From the cell containing the given text, extract its center point as [x, y] coordinate. 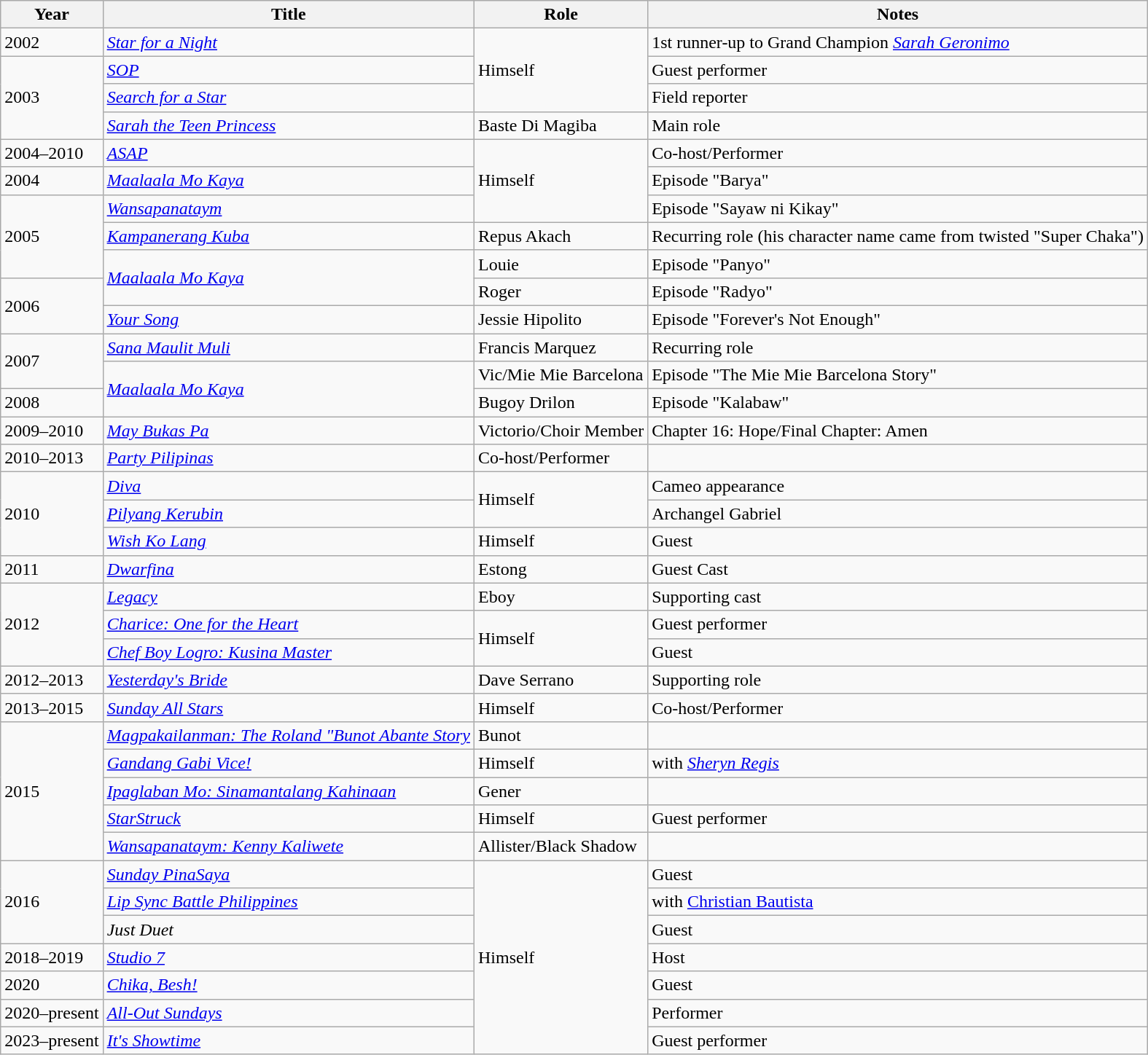
2007 [52, 361]
Episode "Panyo" [898, 264]
2008 [52, 403]
Cameo appearance [898, 486]
Main role [898, 125]
2010–2013 [52, 458]
2018–2019 [52, 957]
2005 [52, 236]
Guest Cast [898, 569]
2015 [52, 791]
Diva [289, 486]
Supporting cast [898, 597]
Dwarfina [289, 569]
Sunday PinaSaya [289, 874]
Episode "The Mie Mie Barcelona Story" [898, 375]
Yesterday's Bride [289, 680]
2012 [52, 624]
Estong [561, 569]
2016 [52, 902]
Gener [561, 791]
Your Song [289, 319]
Episode "Kalabaw" [898, 403]
Chef Boy Logro: Kusina Master [289, 652]
Chika, Besh! [289, 985]
Episode "Radyo" [898, 291]
Party Pilipinas [289, 458]
2012–2013 [52, 680]
Ipaglaban Mo: Sinamantalang Kahinaan [289, 791]
with Sheryn Regis [898, 763]
Just Duet [289, 930]
Gandang Gabi Vice! [289, 763]
2004 [52, 181]
Roger [561, 291]
Episode "Forever's Not Enough" [898, 319]
Repus Akach [561, 236]
Episode "Barya" [898, 181]
Wish Ko Lang [289, 541]
2011 [52, 569]
Magpakailanman: The Roland "Bunot Abante Story [289, 735]
2010 [52, 514]
Role [561, 15]
Eboy [561, 597]
Francis Marquez [561, 348]
Pilyang Kerubin [289, 514]
Year [52, 15]
Episode "Sayaw ni Kikay" [898, 208]
Host [898, 957]
Kampanerang Kuba [289, 236]
Allister/Black Shadow [561, 847]
All-Out Sundays [289, 1013]
2006 [52, 305]
Bugoy Drilon [561, 403]
Legacy [289, 597]
2023–present [52, 1040]
Recurring role (his character name came from twisted "Super Chaka") [898, 236]
Dave Serrano [561, 680]
Jessie Hipolito [561, 319]
Title [289, 15]
Performer [898, 1013]
SOP [289, 70]
Archangel Gabriel [898, 514]
Baste Di Magiba [561, 125]
Field reporter [898, 98]
Wansapanataym [289, 208]
Studio 7 [289, 957]
2002 [52, 42]
Sana Maulit Muli [289, 348]
May Bukas Pa [289, 431]
with Christian Bautista [898, 902]
Vic/Mie Mie Barcelona [561, 375]
Sarah the Teen Princess [289, 125]
2003 [52, 98]
1st runner-up to Grand Champion Sarah Geronimo [898, 42]
Supporting role [898, 680]
It's Showtime [289, 1040]
Star for a Night [289, 42]
Chapter 16: Hope/Final Chapter: Amen [898, 431]
2020–present [52, 1013]
Bunot [561, 735]
Search for a Star [289, 98]
2004–2010 [52, 153]
Charice: One for the Heart [289, 624]
Louie [561, 264]
Wansapanataym: Kenny Kaliwete [289, 847]
Recurring role [898, 348]
Lip Sync Battle Philippines [289, 902]
2020 [52, 985]
ASAP [289, 153]
2013–2015 [52, 707]
StarStruck [289, 819]
Sunday All Stars [289, 707]
Notes [898, 15]
Victorio/Choir Member [561, 431]
2009–2010 [52, 431]
